From the cell containing the given text, extract its center point as (x, y) coordinate. 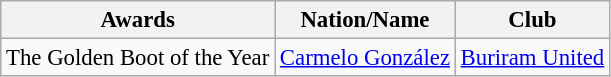
Buriram United (532, 58)
Club (532, 20)
Awards (138, 20)
The Golden Boot of the Year (138, 58)
Carmelo González (366, 58)
Nation/Name (366, 20)
